Identify which cell holds the provided text, then report its [x, y] central coordinate. 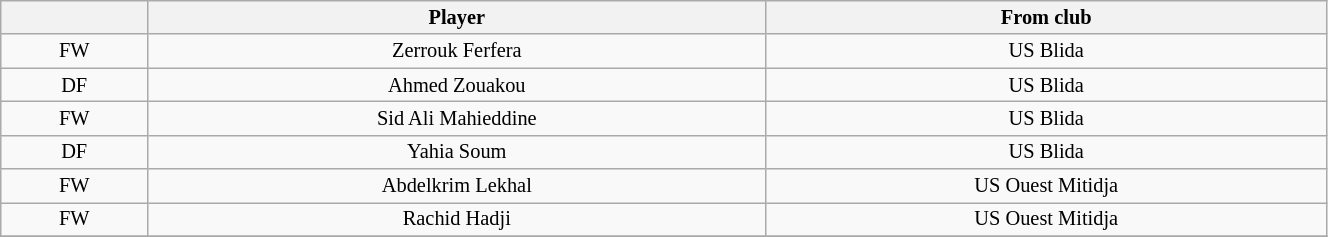
Yahia Soum [457, 152]
Player [457, 17]
Abdelkrim Lekhal [457, 186]
Ahmed Zouakou [457, 85]
Rachid Hadji [457, 219]
Sid Ali Mahieddine [457, 118]
From club [1046, 17]
Zerrouk Ferfera [457, 51]
